Pinpoint the cell where the given text exists, returning its (x, y) midpoint coordinate. 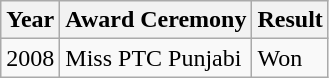
Miss PTC Punjabi (156, 58)
Year (30, 20)
2008 (30, 58)
Result (290, 20)
Won (290, 58)
Award Ceremony (156, 20)
